Pinpoint the cell where the given text exists, returning its (X, Y) midpoint coordinate. 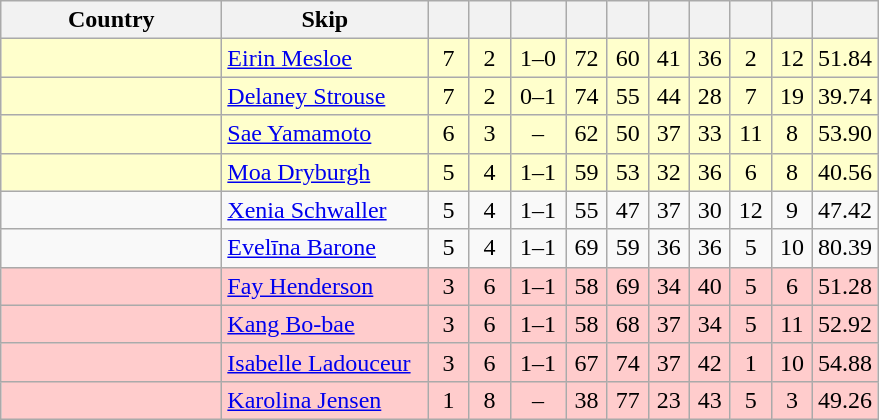
72 (586, 58)
Xenia Schwaller (325, 210)
43 (710, 400)
51.28 (844, 286)
23 (668, 400)
40 (710, 286)
67 (586, 362)
38 (586, 400)
Country (112, 20)
53.90 (844, 134)
49.26 (844, 400)
19 (792, 96)
44 (668, 96)
47 (628, 210)
39.74 (844, 96)
68 (628, 324)
Evelīna Barone (325, 248)
52.92 (844, 324)
54.88 (844, 362)
62 (586, 134)
51.84 (844, 58)
40.56 (844, 172)
Moa Dryburgh (325, 172)
28 (710, 96)
Isabelle Ladouceur (325, 362)
Eirin Mesloe (325, 58)
0–1 (538, 96)
32 (668, 172)
50 (628, 134)
80.39 (844, 248)
1–0 (538, 58)
Karolina Jensen (325, 400)
30 (710, 210)
33 (710, 134)
42 (710, 362)
9 (792, 210)
Skip (325, 20)
Kang Bo-bae (325, 324)
Sae Yamamoto (325, 134)
77 (628, 400)
Fay Henderson (325, 286)
47.42 (844, 210)
Delaney Strouse (325, 96)
53 (628, 172)
60 (628, 58)
41 (668, 58)
